Find where the given text appears and provide that cell's center as (X, Y) coordinate. 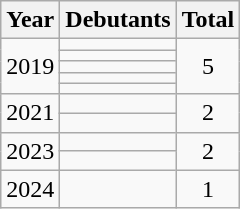
5 (208, 66)
Debutants (118, 20)
Year (30, 20)
Total (208, 20)
2023 (30, 151)
2019 (30, 66)
2024 (30, 189)
1 (208, 189)
2021 (30, 113)
